Find where the given text appears and provide that cell's center as (X, Y) coordinate. 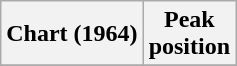
Chart (1964) (72, 34)
Peakposition (189, 34)
